Locate the cell with the specified text and output its [x, y] center coordinate. 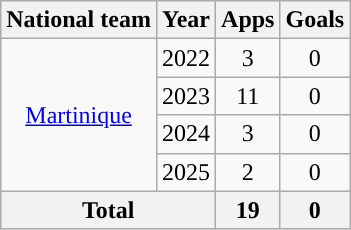
Apps [248, 20]
Martinique [79, 115]
2 [248, 172]
2025 [186, 172]
19 [248, 210]
11 [248, 96]
Goals [315, 20]
Total [108, 210]
2024 [186, 134]
Year [186, 20]
2023 [186, 96]
2022 [186, 58]
National team [79, 20]
